Determine the [X, Y] coordinate at the center of the cell enclosing the given text.  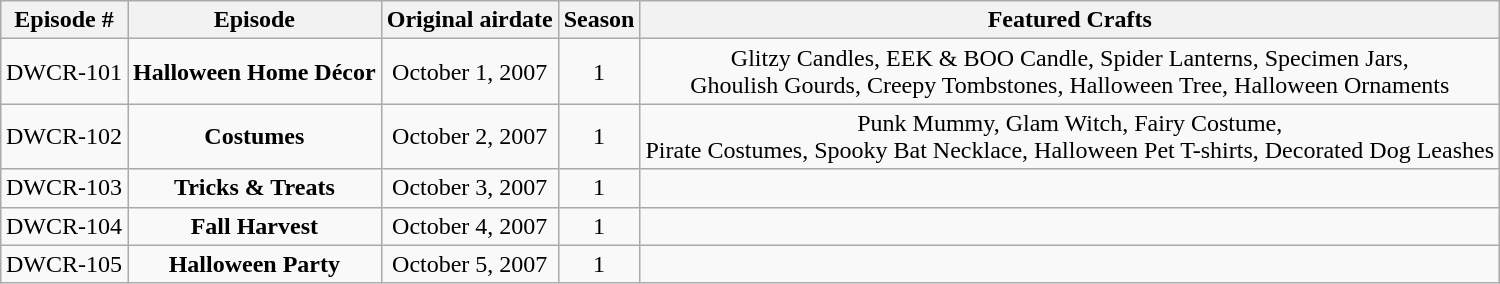
Original airdate [470, 20]
Featured Crafts [1070, 20]
DWCR-104 [64, 226]
October 3, 2007 [470, 188]
October 2, 2007 [470, 136]
Episode # [64, 20]
DWCR-102 [64, 136]
Tricks & Treats [255, 188]
October 1, 2007 [470, 72]
Episode [255, 20]
Halloween Home Décor [255, 72]
Punk Mummy, Glam Witch, Fairy Costume,Pirate Costumes, Spooky Bat Necklace, Halloween Pet T-shirts, Decorated Dog Leashes [1070, 136]
Costumes [255, 136]
October 5, 2007 [470, 264]
DWCR-101 [64, 72]
Season [599, 20]
Halloween Party [255, 264]
Fall Harvest [255, 226]
DWCR-103 [64, 188]
October 4, 2007 [470, 226]
DWCR-105 [64, 264]
Glitzy Candles, EEK & BOO Candle, Spider Lanterns, Specimen Jars,Ghoulish Gourds, Creepy Tombstones, Halloween Tree, Halloween Ornaments [1070, 72]
